From the cell containing the given text, extract its center point as [X, Y] coordinate. 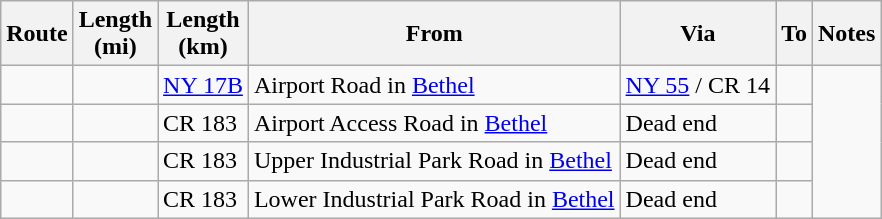
From [434, 34]
Lower Industrial Park Road in Bethel [434, 199]
Airport Road in Bethel [434, 85]
NY 55 / CR 14 [698, 85]
NY 17B [204, 85]
Length(km) [204, 34]
Notes [846, 34]
Route [37, 34]
To [794, 34]
Length(mi) [115, 34]
Upper Industrial Park Road in Bethel [434, 161]
Airport Access Road in Bethel [434, 123]
Via [698, 34]
